Capture the cell that displays the provided text and extract its [X, Y] central coordinate. 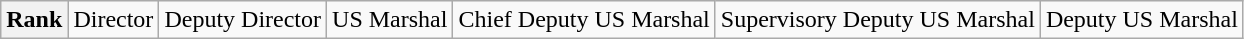
Chief Deputy US Marshal [584, 20]
US Marshal [390, 20]
Rank [34, 20]
Deputy US Marshal [1142, 20]
Supervisory Deputy US Marshal [878, 20]
Deputy Director [243, 20]
Director [114, 20]
